Pinpoint the cell where the given text exists, returning its [X, Y] midpoint coordinate. 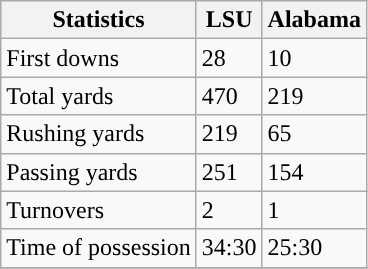
470 [229, 96]
251 [229, 172]
Alabama [314, 20]
First downs [99, 58]
Passing yards [99, 172]
1 [314, 210]
34:30 [229, 248]
10 [314, 58]
154 [314, 172]
28 [229, 58]
2 [229, 210]
LSU [229, 20]
Time of possession [99, 248]
Rushing yards [99, 134]
25:30 [314, 248]
65 [314, 134]
Statistics [99, 20]
Total yards [99, 96]
Turnovers [99, 210]
